Find where the given text appears and provide that cell's center as (X, Y) coordinate. 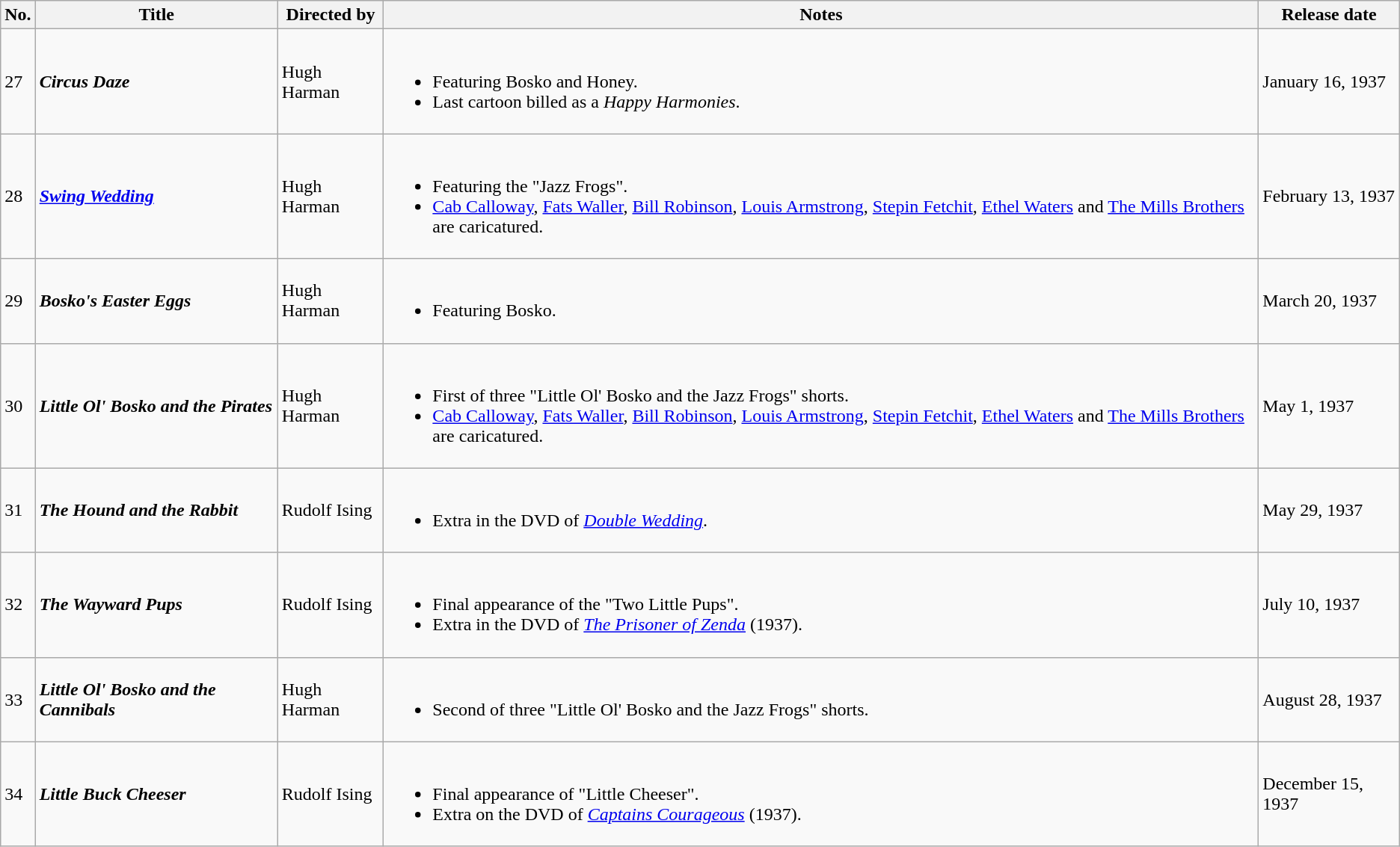
Final appearance of "Little Cheeser".Extra on the DVD of Captains Courageous (1937). (821, 794)
The Wayward Pups (156, 605)
Circus Daze (156, 81)
No. (18, 15)
Release date (1329, 15)
Swing Wedding (156, 196)
30 (18, 405)
Final appearance of the "Two Little Pups".Extra in the DVD of The Prisoner of Zenda (1937). (821, 605)
Notes (821, 15)
27 (18, 81)
Directed by (331, 15)
February 13, 1937 (1329, 196)
32 (18, 605)
Featuring Bosko. (821, 301)
August 28, 1937 (1329, 700)
28 (18, 196)
34 (18, 794)
Little Buck Cheeser (156, 794)
Bosko's Easter Eggs (156, 301)
33 (18, 700)
December 15, 1937 (1329, 794)
Little Ol' Bosko and the Pirates (156, 405)
May 29, 1937 (1329, 510)
Featuring Bosko and Honey.Last cartoon billed as a Happy Harmonies. (821, 81)
29 (18, 301)
January 16, 1937 (1329, 81)
May 1, 1937 (1329, 405)
Second of three "Little Ol' Bosko and the Jazz Frogs" shorts. (821, 700)
Extra in the DVD of Double Wedding. (821, 510)
Little Ol' Bosko and the Cannibals (156, 700)
March 20, 1937 (1329, 301)
July 10, 1937 (1329, 605)
The Hound and the Rabbit (156, 510)
Title (156, 15)
31 (18, 510)
